Provide the [X, Y] coordinate of the cell's center where the given text is located.  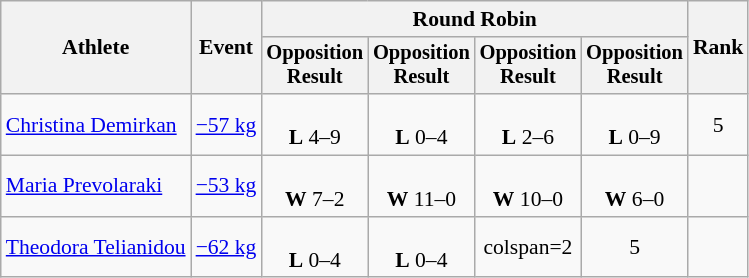
L 2–6 [528, 124]
W 10–0 [528, 186]
W 11–0 [422, 186]
Athlete [96, 48]
−53 kg [226, 186]
Theodora Telianidou [96, 248]
W 7–2 [314, 186]
W 6–0 [634, 186]
−62 kg [226, 248]
Maria Prevolaraki [96, 186]
−57 kg [226, 124]
Round Robin [474, 19]
L 0–9 [634, 124]
Event [226, 48]
Christina Demirkan [96, 124]
colspan=2 [528, 248]
Rank [718, 48]
L 4–9 [314, 124]
